From the cell containing the given text, extract its center point as [x, y] coordinate. 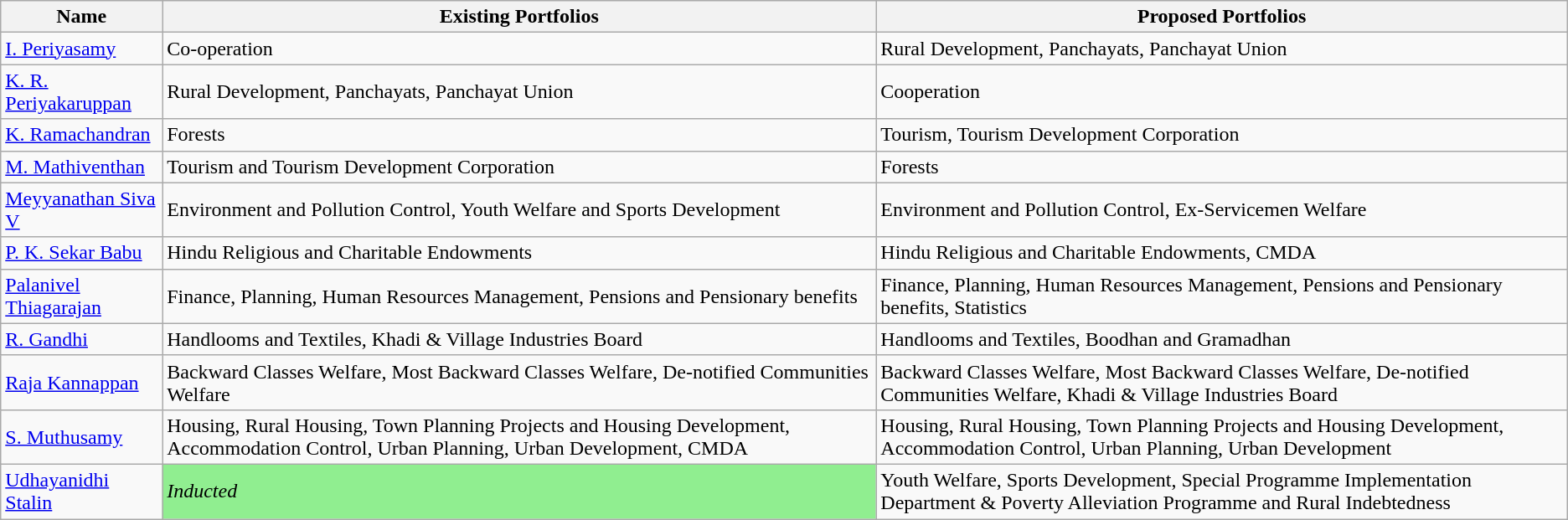
M. Mathiventhan [82, 167]
Housing, Rural Housing, Town Planning Projects and Housing Development, Accommodation Control, Urban Planning, Urban Development [1221, 437]
Existing Portfolios [519, 17]
Backward Classes Welfare, Most Backward Classes Welfare, De-notified Communities Welfare, Khadi & Village Industries Board [1221, 382]
Environment and Pollution Control, Youth Welfare and Sports Development [519, 209]
Co-operation [519, 49]
I. Periyasamy [82, 49]
R. Gandhi [82, 339]
Backward Classes Welfare, Most Backward Classes Welfare, De-notified Communities Welfare [519, 382]
Hindu Religious and Charitable Endowments [519, 253]
Udhayanidhi Stalin [82, 491]
Youth Welfare, Sports Development, Special Programme Implementation Department & Poverty Alleviation Programme and Rural Indebtedness [1221, 491]
Proposed Portfolios [1221, 17]
Raja Kannappan [82, 382]
Tourism, Tourism Development Corporation [1221, 135]
Handlooms and Textiles, Khadi & Village Industries Board [519, 339]
Handlooms and Textiles, Boodhan and Gramadhan [1221, 339]
Inducted [519, 491]
Finance, Planning, Human Resources Management, Pensions and Pensionary benefits [519, 296]
Meyyanathan Siva V [82, 209]
Name [82, 17]
K. R. Periyakaruppan [82, 92]
Environment and Pollution Control, Ex-Servicemen Welfare [1221, 209]
Palanivel Thiagarajan [82, 296]
Hindu Religious and Charitable Endowments, CMDA [1221, 253]
P. K. Sekar Babu [82, 253]
Cooperation [1221, 92]
Tourism and Tourism Development Corporation [519, 167]
Housing, Rural Housing, Town Planning Projects and Housing Development, Accommodation Control, Urban Planning, Urban Development, CMDA [519, 437]
K. Ramachandran [82, 135]
S. Muthusamy [82, 437]
Finance, Planning, Human Resources Management, Pensions and Pensionary benefits, Statistics [1221, 296]
